Locate the cell with the specified text and output its (x, y) center coordinate. 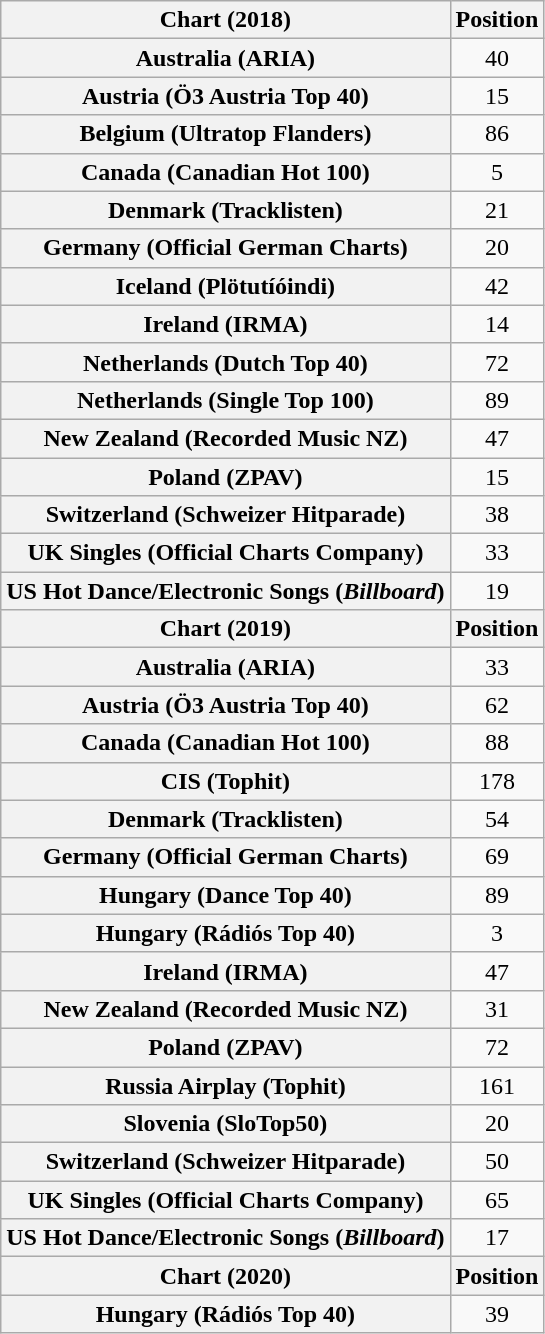
161 (497, 1085)
Chart (2019) (226, 629)
54 (497, 819)
Chart (2018) (226, 20)
Belgium (Ultratop Flanders) (226, 134)
86 (497, 134)
5 (497, 172)
42 (497, 286)
Russia Airplay (Tophit) (226, 1085)
65 (497, 1200)
178 (497, 781)
17 (497, 1238)
31 (497, 1009)
62 (497, 705)
39 (497, 1314)
38 (497, 515)
88 (497, 743)
Chart (2020) (226, 1276)
Netherlands (Dutch Top 40) (226, 362)
Hungary (Dance Top 40) (226, 895)
CIS (Tophit) (226, 781)
Slovenia (SloTop50) (226, 1124)
3 (497, 933)
21 (497, 210)
19 (497, 591)
Netherlands (Single Top 100) (226, 400)
50 (497, 1162)
69 (497, 857)
14 (497, 324)
40 (497, 58)
Iceland (Plötutíóindi) (226, 286)
